Locate the cell with the specified text and output its [x, y] center coordinate. 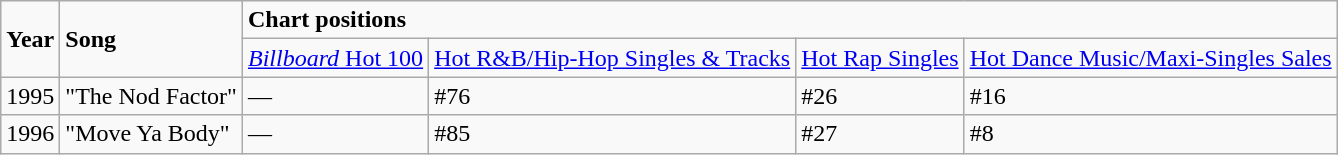
Year [30, 39]
"The Nod Factor" [152, 96]
#85 [612, 134]
Hot Rap Singles [880, 58]
Song [152, 39]
#27 [880, 134]
Chart positions [790, 20]
#26 [880, 96]
#76 [612, 96]
1996 [30, 134]
1995 [30, 96]
#8 [1150, 134]
Hot R&B/Hip-Hop Singles & Tracks [612, 58]
"Move Ya Body" [152, 134]
Billboard Hot 100 [335, 58]
Hot Dance Music/Maxi-Singles Sales [1150, 58]
#16 [1150, 96]
